From the cell containing the given text, extract its center point as (x, y) coordinate. 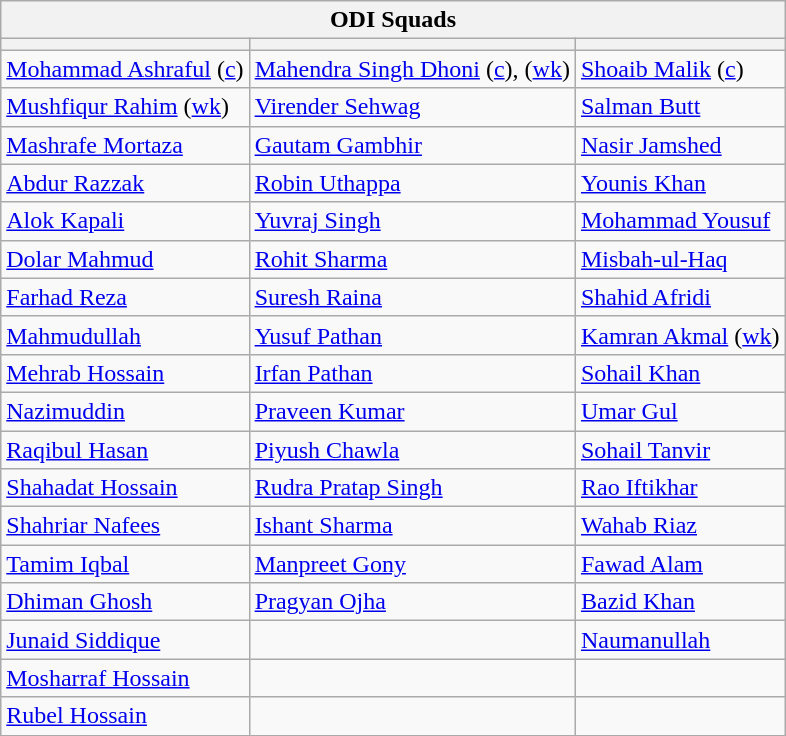
Rao Iftikhar (680, 488)
Bazid Khan (680, 602)
Naumanullah (680, 640)
Gautam Gambhir (412, 145)
Piyush Chawla (412, 449)
Shahriar Nafees (125, 526)
Alok Kapali (125, 221)
Nasir Jamshed (680, 145)
Ishant Sharma (412, 526)
Kamran Akmal (wk) (680, 335)
Irfan Pathan (412, 373)
Abdur Razzak (125, 183)
Mashrafe Mortaza (125, 145)
Manpreet Gony (412, 564)
ODI Squads (393, 20)
Misbah-ul-Haq (680, 259)
Tamim Iqbal (125, 564)
Praveen Kumar (412, 411)
Mohammad Ashraful (c) (125, 69)
Dolar Mahmud (125, 259)
Rohit Sharma (412, 259)
Junaid Siddique (125, 640)
Robin Uthappa (412, 183)
Wahab Riaz (680, 526)
Nazimuddin (125, 411)
Rubel Hossain (125, 716)
Virender Sehwag (412, 107)
Yuvraj Singh (412, 221)
Umar Gul (680, 411)
Sohail Khan (680, 373)
Mahmudullah (125, 335)
Shahid Afridi (680, 297)
Dhiman Ghosh (125, 602)
Mohammad Yousuf (680, 221)
Yusuf Pathan (412, 335)
Rudra Pratap Singh (412, 488)
Raqibul Hasan (125, 449)
Fawad Alam (680, 564)
Mehrab Hossain (125, 373)
Sohail Tanvir (680, 449)
Shahadat Hossain (125, 488)
Salman Butt (680, 107)
Mosharraf Hossain (125, 678)
Farhad Reza (125, 297)
Younis Khan (680, 183)
Pragyan Ojha (412, 602)
Shoaib Malik (c) (680, 69)
Suresh Raina (412, 297)
Mahendra Singh Dhoni (c), (wk) (412, 69)
Mushfiqur Rahim (wk) (125, 107)
